Determine the [X, Y] coordinate at the center of the cell enclosing the given text.  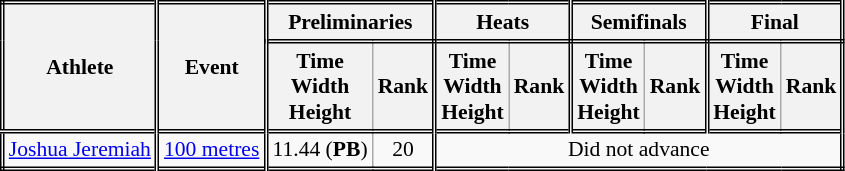
Final [775, 22]
Event [211, 67]
Did not advance [639, 150]
20 [404, 150]
Joshua Jeremiah [80, 150]
Semifinals [639, 22]
11.44 (PB) [320, 150]
Athlete [80, 67]
100 metres [211, 150]
Heats [503, 22]
Preliminaries [350, 22]
